Return the [x, y] coordinate for the center point of the cell that contains the specified text.  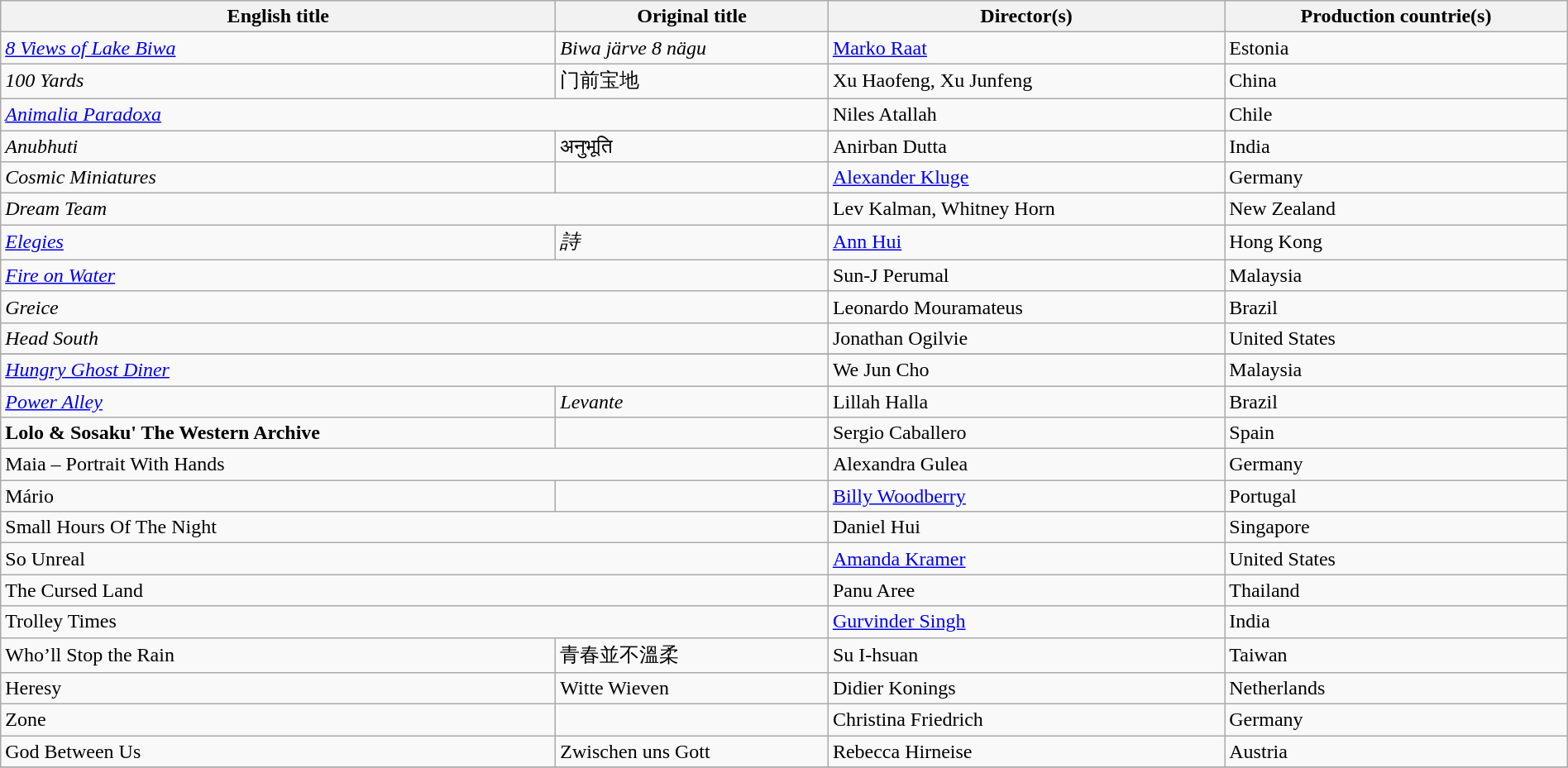
Austria [1396, 751]
Su I-hsuan [1025, 655]
Elegies [278, 243]
Who’ll Stop the Rain [278, 655]
We Jun Cho [1025, 370]
Netherlands [1396, 689]
Niles Atallah [1025, 114]
Levante [692, 401]
Jonathan Ogilvie [1025, 338]
Alexandra Gulea [1025, 465]
Heresy [278, 689]
Rebecca Hirneise [1025, 751]
Fire on Water [415, 275]
Power Alley [278, 401]
Mário [278, 496]
詩 [692, 243]
China [1396, 81]
Thailand [1396, 590]
Amanda Kramer [1025, 559]
Estonia [1396, 48]
Biwa järve 8 nägu [692, 48]
Lev Kalman, Whitney Horn [1025, 209]
God Between Us [278, 751]
Portugal [1396, 496]
Witte Wieven [692, 689]
Billy Woodberry [1025, 496]
Xu Haofeng, Xu Junfeng [1025, 81]
Head South [415, 338]
Chile [1396, 114]
Dream Team [415, 209]
Maia – Portrait With Hands [415, 465]
Cosmic Miniatures [278, 178]
Alexander Kluge [1025, 178]
100 Yards [278, 81]
8 Views of Lake Biwa [278, 48]
Taiwan [1396, 655]
Ann Hui [1025, 243]
Production countrie(s) [1396, 17]
Lillah Halla [1025, 401]
Trolley Times [415, 622]
Hong Kong [1396, 243]
Leonardo Mouramateus [1025, 307]
Animalia Paradoxa [415, 114]
Marko Raat [1025, 48]
Gurvinder Singh [1025, 622]
门前宝地 [692, 81]
青春並不溫柔 [692, 655]
New Zealand [1396, 209]
Sun-J Perumal [1025, 275]
Small Hours Of The Night [415, 527]
English title [278, 17]
Zone [278, 720]
Director(s) [1025, 17]
Anubhuti [278, 146]
The Cursed Land [415, 590]
Daniel Hui [1025, 527]
Zwischen uns Gott [692, 751]
Sergio Caballero [1025, 433]
Lolo & Sosaku' The Western Archive [278, 433]
Singapore [1396, 527]
Hungry Ghost Diner [415, 370]
Spain [1396, 433]
Christina Friedrich [1025, 720]
Didier Konings [1025, 689]
So Unreal [415, 559]
Panu Aree [1025, 590]
अनुभूति [692, 146]
Original title [692, 17]
Greice [415, 307]
Anirban Dutta [1025, 146]
